Detect which cell encompasses the target text, then output its [x, y] center coordinate. 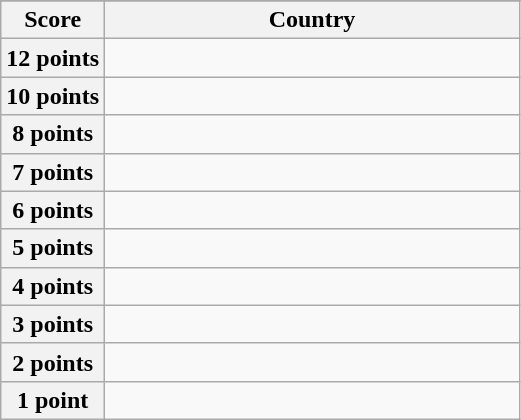
6 points [53, 210]
Score [53, 20]
Country [312, 20]
2 points [53, 362]
10 points [53, 96]
1 point [53, 400]
12 points [53, 58]
3 points [53, 324]
4 points [53, 286]
7 points [53, 172]
5 points [53, 248]
8 points [53, 134]
